Locate the cell with the specified text and output its (x, y) center coordinate. 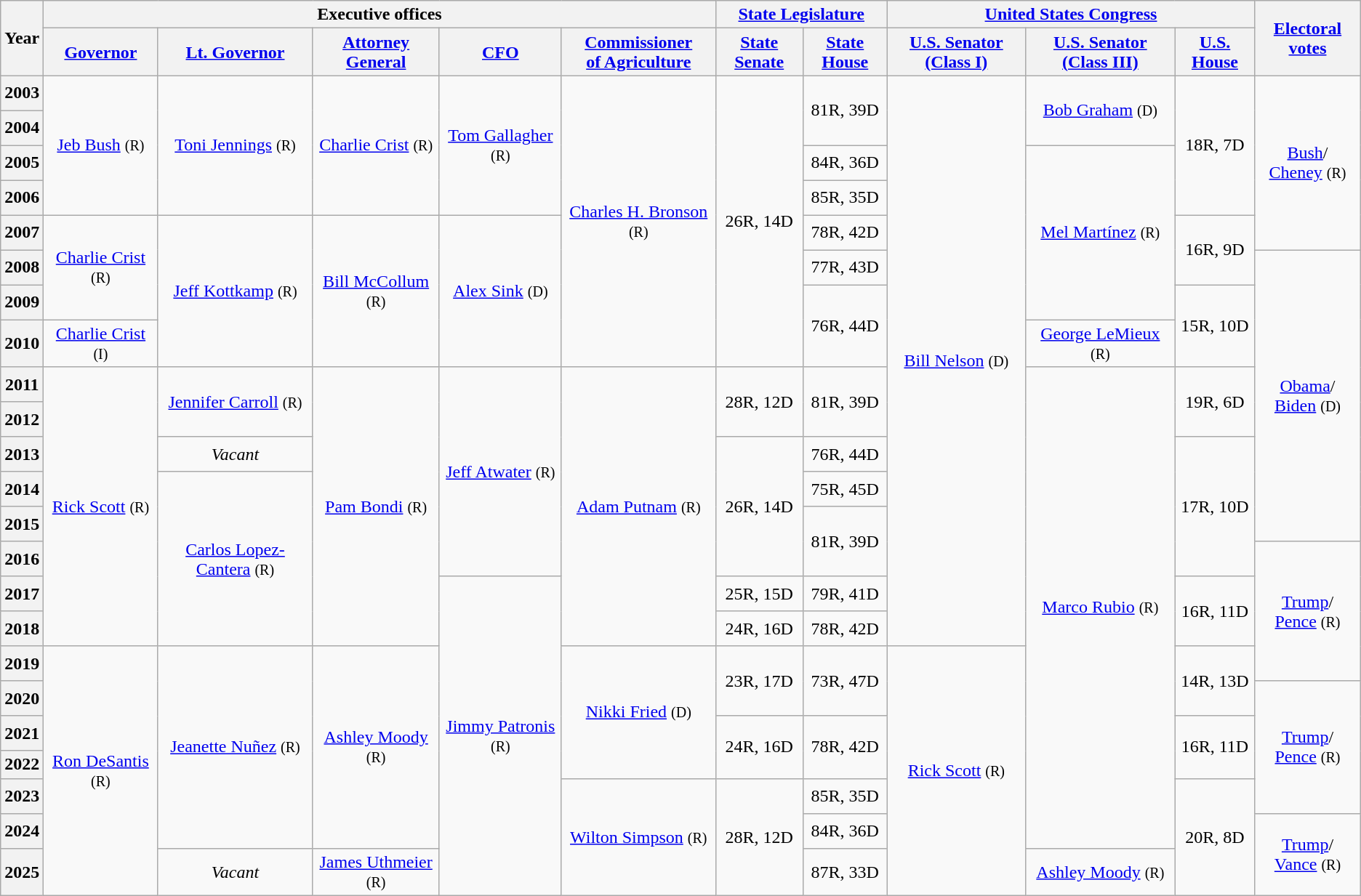
Electoral votes (1308, 38)
Mel Martínez (R) (1100, 233)
2010 (22, 343)
U.S. House (1215, 52)
U.S. Senator (Class III) (1100, 52)
2003 (22, 93)
Attorney General (376, 52)
Alex Sink (D) (500, 291)
17R, 10D (1215, 506)
Jimmy Patronis (R) (500, 735)
2023 (22, 796)
Bush/Cheney (R) (1308, 163)
Jeanette Nuñez (R) (236, 747)
Charlie Crist (I) (100, 343)
75R, 45D (845, 489)
Lt. Governor (236, 52)
Wilton Simpson (R) (638, 837)
Tom Gallagher (R) (500, 145)
73R, 47D (845, 681)
State Legislature (801, 15)
15R, 10D (1215, 326)
2021 (22, 733)
2022 (22, 764)
77R, 43D (845, 267)
2019 (22, 663)
2018 (22, 629)
87R, 33D (845, 872)
16R, 9D (1215, 250)
2020 (22, 698)
Jeff Kottkamp (R) (236, 291)
18R, 7D (1215, 145)
Toni Jennings (R) (236, 145)
2014 (22, 489)
2004 (22, 128)
2005 (22, 163)
State Senate (759, 52)
25R, 15D (759, 594)
2016 (22, 559)
Marco Rubio (R) (1100, 608)
19R, 6D (1215, 402)
2011 (22, 384)
79R, 41D (845, 594)
14R, 13D (1215, 681)
CFO (500, 52)
State House (845, 52)
Bob Graham (D) (1100, 110)
Bill McCollum (R) (376, 291)
Governor (100, 52)
2012 (22, 419)
Charles H. Bronson (R) (638, 221)
Commissionerof Agriculture (638, 52)
Jennifer Carroll (R) (236, 402)
Pam Bondi (R) (376, 506)
Ron DeSantis (R) (100, 770)
2013 (22, 454)
2017 (22, 594)
United States Congress (1070, 15)
2007 (22, 233)
Carlos Lopez-Cantera (R) (236, 559)
2008 (22, 267)
2006 (22, 198)
Jeff Atwater (R) (500, 472)
23R, 17D (759, 681)
George LeMieux (R) (1100, 343)
Jeb Bush (R) (100, 145)
20R, 8D (1215, 837)
Trump/Vance (R) (1308, 855)
Adam Putnam (R) (638, 506)
2009 (22, 302)
James Uthmeier (R) (376, 872)
2015 (22, 524)
Obama/Biden (D) (1308, 395)
Bill Nelson (D) (956, 360)
Nikki Fried (D) (638, 712)
Year (22, 38)
2024 (22, 831)
Executive offices (380, 15)
2025 (22, 872)
U.S. Senator (Class I) (956, 52)
